Detect which cell encompasses the target text, then output its [x, y] center coordinate. 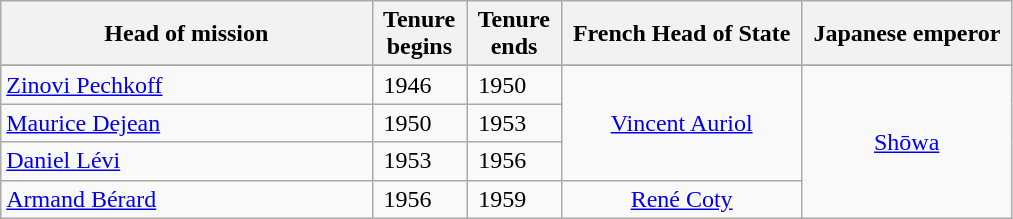
Tenure ends [514, 34]
Vincent Auriol [682, 123]
Zinovi Pechkoff [186, 85]
Armand Bérard [186, 199]
1946 [420, 85]
Daniel Lévi [186, 161]
Japanese emperor [906, 34]
Head of mission [186, 34]
Tenure begins [420, 34]
1959 [514, 199]
Maurice Dejean [186, 123]
René Coty [682, 199]
French Head of State [682, 34]
Shōwa [906, 142]
